Search for the cell housing the specified text and yield its [x, y] center coordinate. 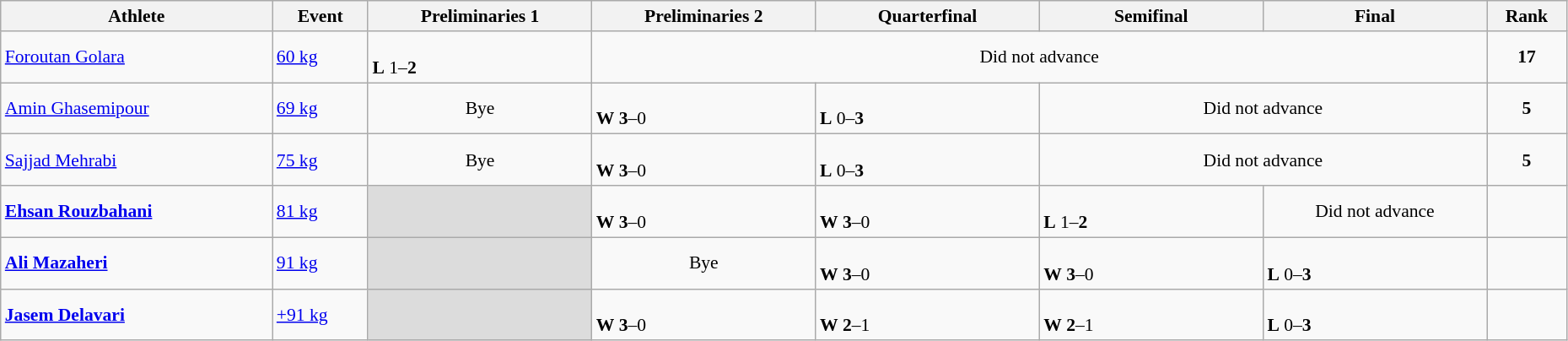
Sajjad Mehrabi [137, 160]
Ali Mazaheri [137, 263]
75 kg [321, 160]
+91 kg [321, 314]
60 kg [321, 57]
81 kg [321, 211]
Event [321, 16]
69 kg [321, 108]
Rank [1527, 16]
91 kg [321, 263]
Athlete [137, 16]
Preliminaries 1 [479, 16]
Quarterfinal [928, 16]
Foroutan Golara [137, 57]
17 [1527, 57]
Ehsan Rouzbahani [137, 211]
Jasem Delavari [137, 314]
Preliminaries 2 [703, 16]
Final [1375, 16]
Amin Ghasemipour [137, 108]
Semifinal [1150, 16]
